Search for the cell housing the specified text and yield its (X, Y) center coordinate. 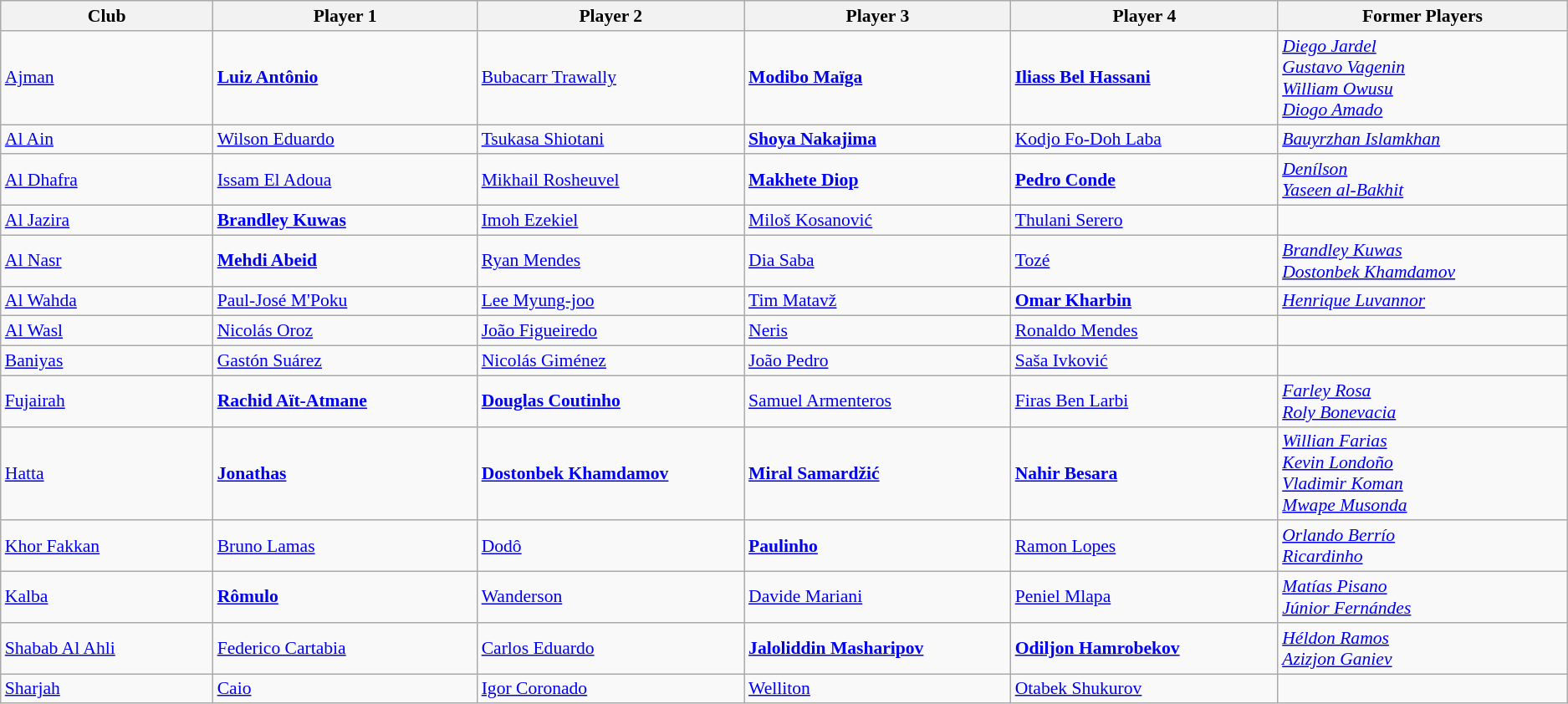
Orlando Berrío Ricardinho (1422, 547)
Ronaldo Mendes (1145, 331)
Héldon Ramos Azizjon Ganiev (1422, 649)
Odiljon Hamrobekov (1145, 649)
Iliass Bel Hassani (1145, 78)
Player 2 (610, 16)
João Pedro (878, 361)
Club (107, 16)
Denílson Yaseen al-Bakhit (1422, 181)
Bruno Lamas (345, 547)
Wanderson (610, 597)
Paulinho (878, 547)
Player 1 (345, 16)
Modibo Maïga (878, 78)
Baniyas (107, 361)
Dostonbek Khamdamov (610, 473)
Kodjo Fo-Doh Laba (1145, 140)
Ryan Mendes (610, 261)
Carlos Eduardo (610, 649)
Issam El Adoua (345, 181)
Khor Fakkan (107, 547)
Hatta (107, 473)
Ramon Lopes (1145, 547)
Brandley Kuwas Dostonbek Khamdamov (1422, 261)
Davide Mariani (878, 597)
Tozé (1145, 261)
Paul-José M'Poku (345, 301)
Lee Myung-joo (610, 301)
Player 4 (1145, 16)
Saša Ivković (1145, 361)
Farley Rosa Roly Bonevacia (1422, 401)
Tim Matavž (878, 301)
Makhete Diop (878, 181)
Nicolás Giménez (610, 361)
Diego Jardel Gustavo Vagenin William Owusu Diogo Amado (1422, 78)
Otabek Shukurov (1145, 689)
Imoh Ezekiel (610, 221)
Miral Samardžić (878, 473)
Miloš Kosanović (878, 221)
Samuel Armenteros (878, 401)
Shoya Nakajima (878, 140)
Bauyrzhan Islamkhan (1422, 140)
Former Players (1422, 16)
Al Jazira (107, 221)
Federico Cartabia (345, 649)
Shabab Al Ahli (107, 649)
Nahir Besara (1145, 473)
Al Ain (107, 140)
Al Wasl (107, 331)
Al Nasr (107, 261)
Henrique Luvannor (1422, 301)
Player 3 (878, 16)
Jaloliddin Masharipov (878, 649)
Nicolás Oroz (345, 331)
Dia Saba (878, 261)
Omar Kharbin (1145, 301)
Tsukasa Shiotani (610, 140)
Fujairah (107, 401)
Al Dhafra (107, 181)
Igor Coronado (610, 689)
Rachid Aït-Atmane (345, 401)
Kalba (107, 597)
Peniel Mlapa (1145, 597)
Pedro Conde (1145, 181)
Mehdi Abeid (345, 261)
Rômulo (345, 597)
Jonathas (345, 473)
Willian Farias Kevin Londoño Vladimir Koman Mwape Musonda (1422, 473)
Ajman (107, 78)
Douglas Coutinho (610, 401)
Gastón Suárez (345, 361)
Brandley Kuwas (345, 221)
Dodô (610, 547)
Caio (345, 689)
João Figueiredo (610, 331)
Matías Pisano Júnior Fernándes (1422, 597)
Welliton (878, 689)
Wilson Eduardo (345, 140)
Al Wahda (107, 301)
Firas Ben Larbi (1145, 401)
Mikhail Rosheuvel (610, 181)
Bubacarr Trawally (610, 78)
Thulani Serero (1145, 221)
Luiz Antônio (345, 78)
Sharjah (107, 689)
Neris (878, 331)
